Find where the given text appears and provide that cell's center as (x, y) coordinate. 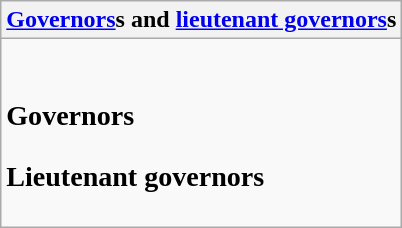
GovernorsLieutenant governors (202, 133)
Governorss and lieutenant governorss (202, 20)
